Locate the cell with the specified text and output its (X, Y) center coordinate. 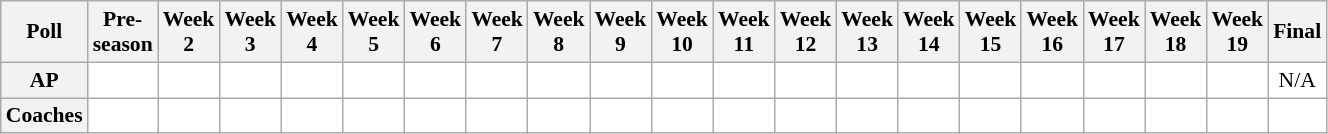
Week8 (559, 32)
Coaches (44, 116)
Pre-season (123, 32)
AP (44, 80)
Week18 (1176, 32)
Final (1297, 32)
Week3 (250, 32)
Week5 (374, 32)
Week15 (991, 32)
Week2 (189, 32)
Week17 (1114, 32)
Week10 (682, 32)
Week13 (867, 32)
Week9 (621, 32)
Poll (44, 32)
Week6 (435, 32)
Week19 (1237, 32)
Week14 (929, 32)
Week12 (806, 32)
Week7 (497, 32)
N/A (1297, 80)
Week4 (312, 32)
Week11 (744, 32)
Week16 (1052, 32)
